Return (X, Y) of the center of cell containing provided text 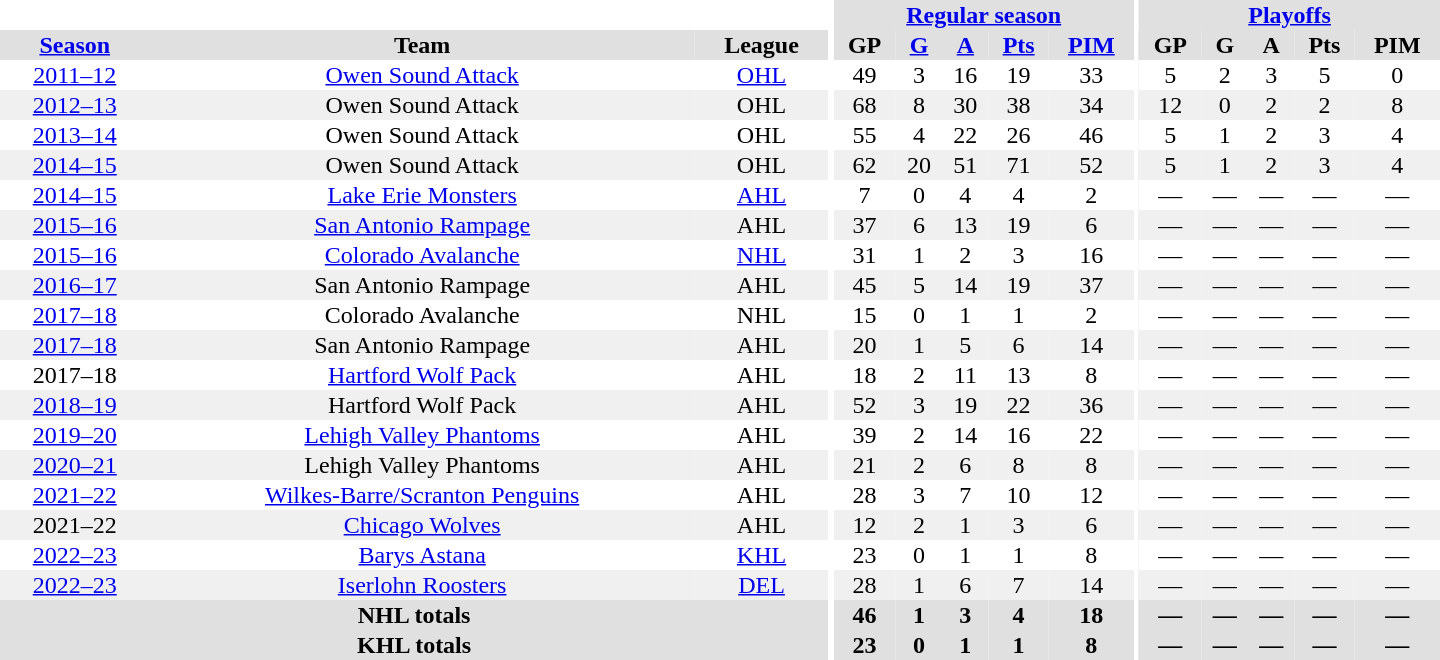
33 (1092, 75)
2016–17 (75, 285)
30 (965, 105)
45 (864, 285)
31 (864, 255)
Playoffs (1290, 15)
2018–19 (75, 405)
Wilkes-Barre/Scranton Penguins (422, 495)
26 (1019, 135)
51 (965, 165)
55 (864, 135)
49 (864, 75)
62 (864, 165)
Barys Astana (422, 555)
DEL (762, 585)
KHL totals (414, 645)
11 (965, 375)
NHL totals (414, 615)
Season (75, 45)
League (762, 45)
2012–13 (75, 105)
10 (1019, 495)
2011–12 (75, 75)
39 (864, 435)
68 (864, 105)
Chicago Wolves (422, 525)
Team (422, 45)
Lake Erie Monsters (422, 195)
34 (1092, 105)
38 (1019, 105)
15 (864, 315)
Iserlohn Roosters (422, 585)
2020–21 (75, 465)
2019–20 (75, 435)
2013–14 (75, 135)
KHL (762, 555)
Regular season (984, 15)
21 (864, 465)
36 (1092, 405)
71 (1019, 165)
